Detect which cell encompasses the target text, then output its (x, y) center coordinate. 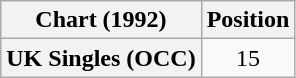
UK Singles (OCC) (101, 58)
Position (248, 20)
15 (248, 58)
Chart (1992) (101, 20)
